Detect which cell encompasses the target text, then output its (x, y) center coordinate. 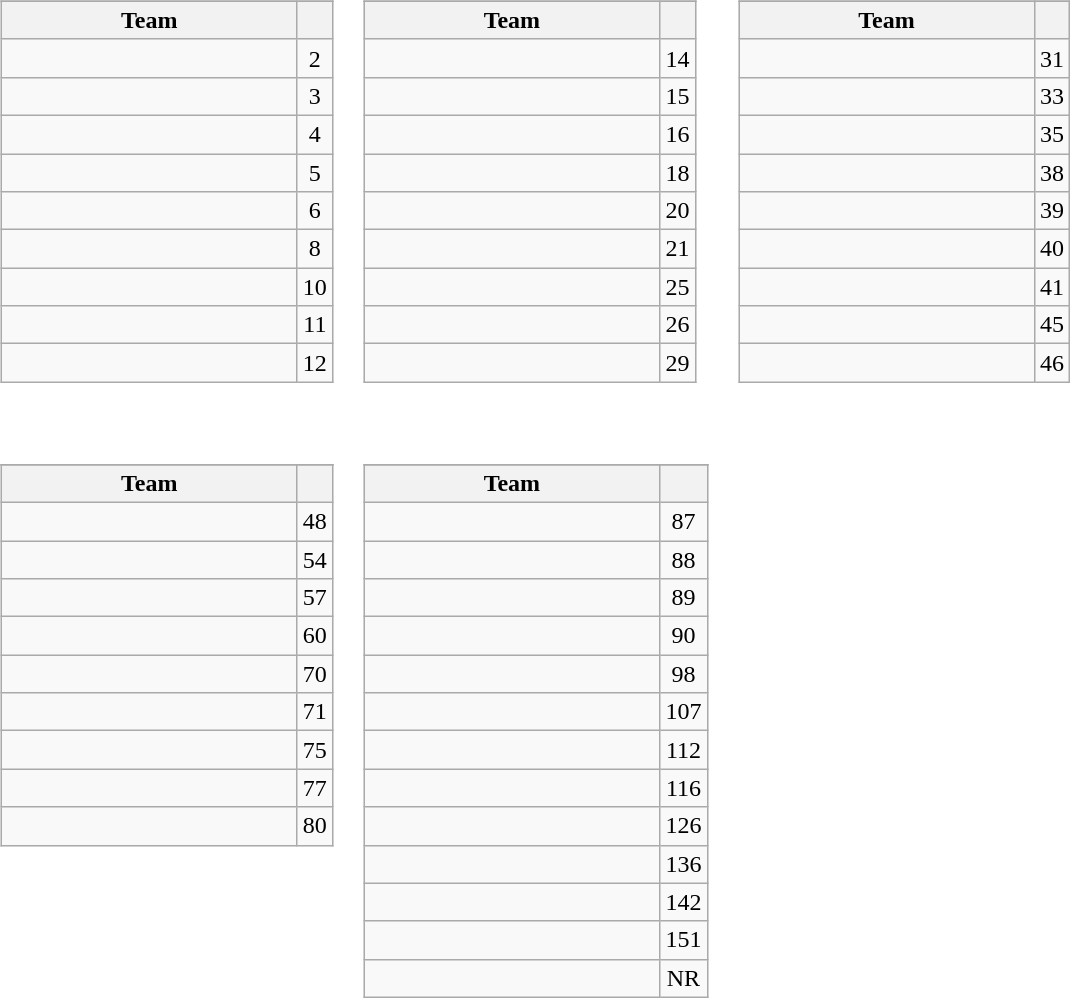
57 (314, 598)
80 (314, 826)
25 (678, 287)
112 (684, 750)
38 (1052, 173)
40 (1052, 249)
4 (314, 134)
46 (1052, 363)
142 (684, 902)
60 (314, 636)
75 (314, 750)
6 (314, 211)
8 (314, 249)
26 (678, 325)
33 (1052, 96)
12 (314, 363)
21 (678, 249)
31 (1052, 58)
11 (314, 325)
29 (678, 363)
NR (684, 978)
35 (1052, 134)
88 (684, 559)
15 (678, 96)
20 (678, 211)
16 (678, 134)
116 (684, 788)
98 (684, 674)
71 (314, 712)
18 (678, 173)
2 (314, 58)
151 (684, 940)
107 (684, 712)
10 (314, 287)
136 (684, 864)
54 (314, 559)
3 (314, 96)
39 (1052, 211)
41 (1052, 287)
77 (314, 788)
14 (678, 58)
5 (314, 173)
126 (684, 826)
45 (1052, 325)
87 (684, 521)
48 (314, 521)
90 (684, 636)
70 (314, 674)
89 (684, 598)
